Search for the cell housing the specified text and yield its (X, Y) center coordinate. 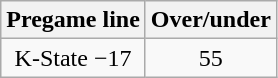
K-State −17 (74, 58)
Pregame line (74, 20)
Over/under (210, 20)
55 (210, 58)
